Search for the cell housing the specified text and yield its (x, y) center coordinate. 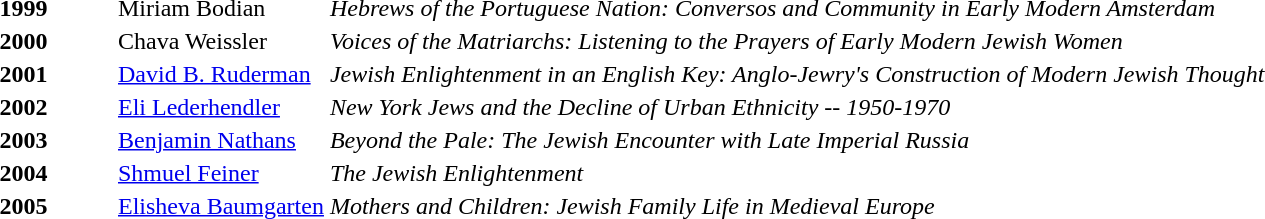
Chava Weissler (220, 41)
David B. Ruderman (220, 74)
Benjamin Nathans (220, 140)
Eli Lederhendler (220, 107)
Shmuel Feiner (220, 173)
